Scan for the cell matching the given text and deliver its (x, y) coordinate at center. 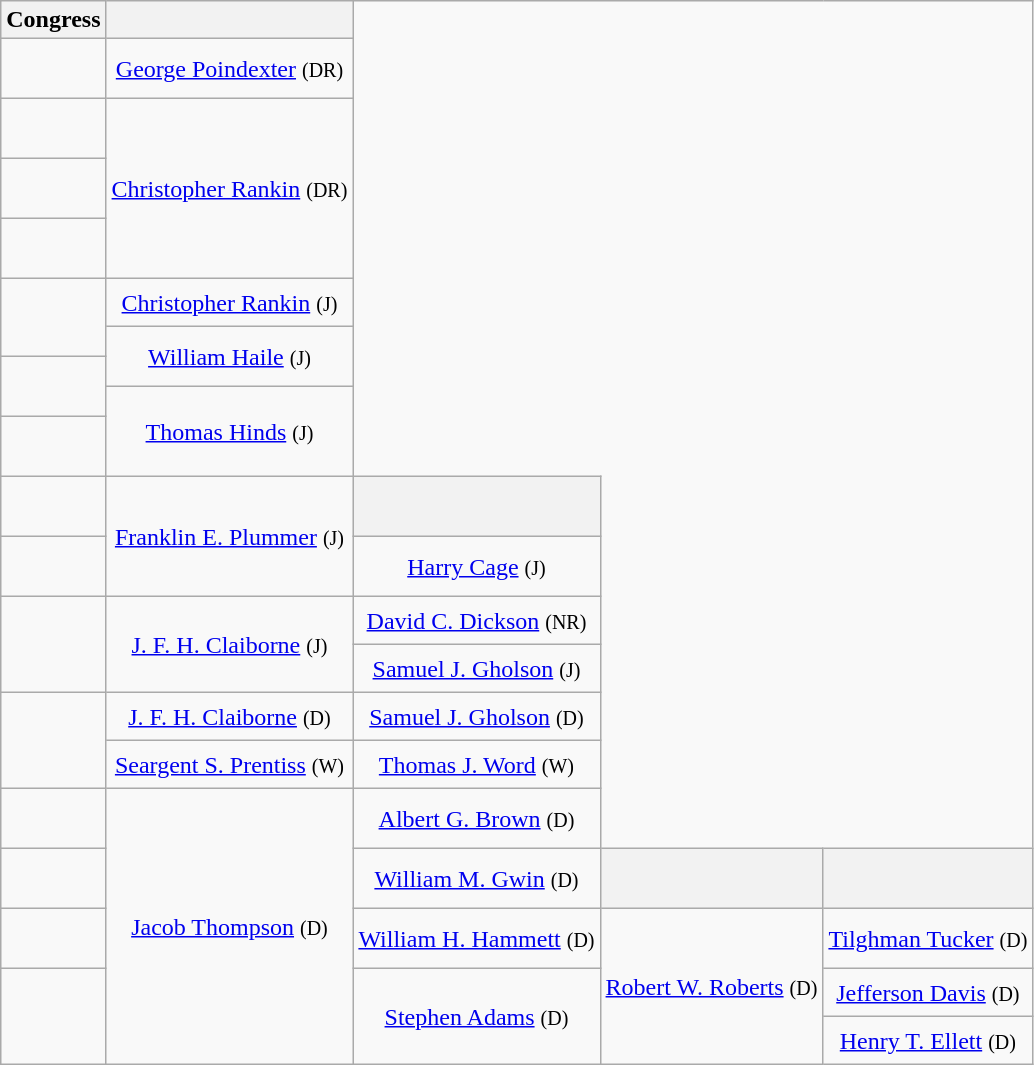
Harry Cage (J) (476, 567)
William M. Gwin (D) (476, 879)
David C. Dickson (NR) (476, 621)
Henry T. Ellett (D) (928, 1041)
Seargent S. Prentiss (W) (230, 765)
Thomas J. Word (W) (476, 765)
Christopher Rankin (J) (230, 303)
Jacob Thompson (D) (230, 927)
Christopher Rankin (DR) (230, 189)
Samuel J. Gholson (J) (476, 669)
Franklin E. Plummer (J) (230, 537)
Albert G. Brown (D) (476, 819)
Thomas Hinds (J) (230, 432)
J. F. H. Claiborne (D) (230, 717)
Jefferson Davis (D) (928, 993)
Robert W. Roberts (D) (712, 987)
George Poindexter (DR) (230, 69)
Tilghman Tucker (D) (928, 939)
J. F. H. Claiborne (J) (230, 645)
Stephen Adams (D) (476, 1017)
Congress (54, 20)
Samuel J. Gholson (D) (476, 717)
William Haile (J) (230, 357)
William H. Hammett (D) (476, 939)
